Search for the cell housing the specified text and yield its (x, y) center coordinate. 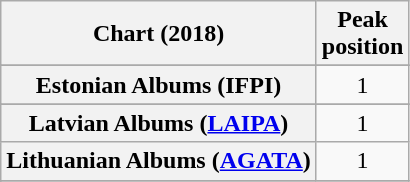
Estonian Albums (IFPI) (159, 85)
Peak position (362, 34)
Lithuanian Albums (AGATA) (159, 161)
Chart (2018) (159, 34)
Latvian Albums (LAIPA) (159, 123)
